Determine the (X, Y) coordinate at the center of the cell enclosing the given text.  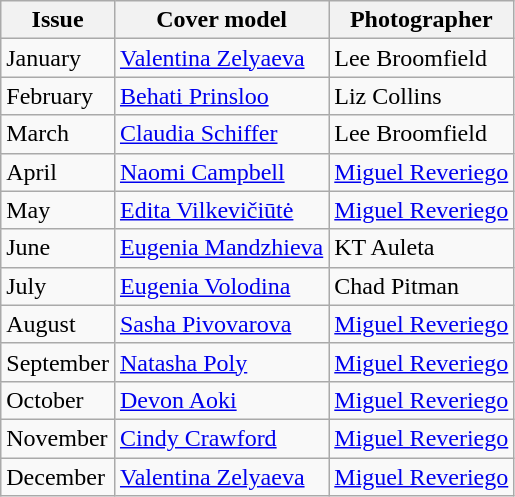
Edita Vilkevičiūtė (221, 210)
Eugenia Volodina (221, 286)
Natasha Poly (221, 362)
December (58, 477)
Liz Collins (422, 96)
September (58, 362)
Behati Prinsloo (221, 96)
Cover model (221, 20)
February (58, 96)
Photographer (422, 20)
November (58, 438)
Devon Aoki (221, 400)
June (58, 248)
Cindy Crawford (221, 438)
July (58, 286)
January (58, 58)
May (58, 210)
KT Auleta (422, 248)
Naomi Campbell (221, 172)
Eugenia Mandzhieva (221, 248)
August (58, 324)
Issue (58, 20)
Sasha Pivovarova (221, 324)
March (58, 134)
Claudia Schiffer (221, 134)
October (58, 400)
April (58, 172)
Chad Pitman (422, 286)
